For the text-containing cell, return its midpoint in [x, y] coordinate format. 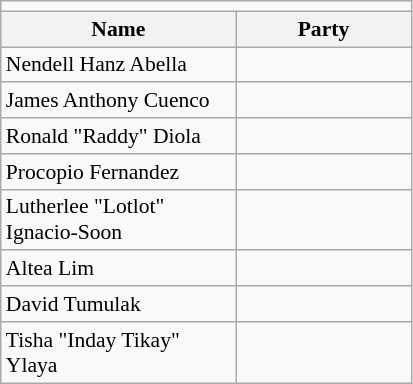
Name [118, 29]
Ronald "Raddy" Diola [118, 136]
Procopio Fernandez [118, 172]
Altea Lim [118, 269]
Nendell Hanz Abella [118, 65]
David Tumulak [118, 304]
Party [324, 29]
James Anthony Cuenco [118, 101]
Tisha "Inday Tikay" Ylaya [118, 352]
Lutherlee "Lotlot" Ignacio-Soon [118, 220]
